Detect which cell encompasses the target text, then output its (x, y) center coordinate. 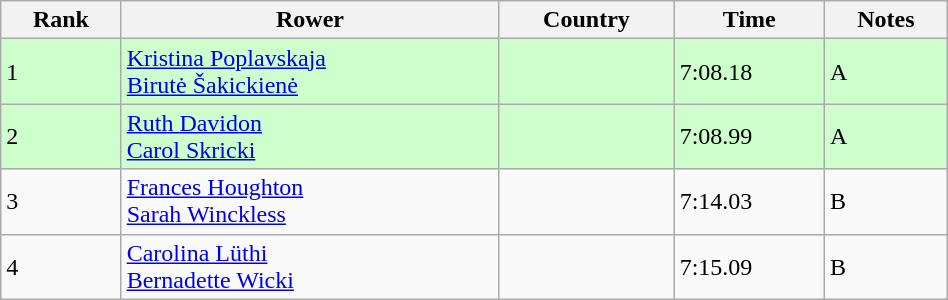
7:15.09 (749, 266)
Frances HoughtonSarah Winckless (310, 202)
Notes (886, 20)
Kristina PoplavskajaBirutė Šakickienė (310, 72)
Ruth DavidonCarol Skricki (310, 136)
Carolina LüthiBernadette Wicki (310, 266)
Rank (61, 20)
4 (61, 266)
7:08.18 (749, 72)
1 (61, 72)
2 (61, 136)
3 (61, 202)
7:08.99 (749, 136)
Country (586, 20)
Rower (310, 20)
Time (749, 20)
7:14.03 (749, 202)
